Return the [x, y] coordinate for the center point of the cell that contains the specified text.  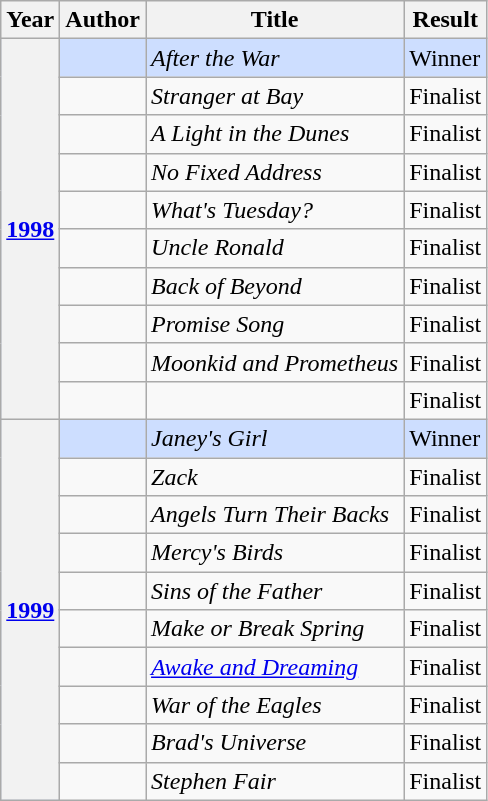
Mercy's Birds [275, 553]
Zack [275, 477]
Angels Turn Their Backs [275, 515]
Janey's Girl [275, 438]
What's Tuesday? [275, 210]
Moonkid and Prometheus [275, 362]
After the War [275, 58]
Author [103, 20]
Title [275, 20]
Year [30, 20]
Sins of the Father [275, 591]
Stephen Fair [275, 781]
Stranger at Bay [275, 96]
1999 [30, 610]
Awake and Dreaming [275, 667]
Result [446, 20]
1998 [30, 230]
Back of Beyond [275, 286]
Brad's Universe [275, 743]
War of the Eagles [275, 705]
Uncle Ronald [275, 248]
A Light in the Dunes [275, 134]
No Fixed Address [275, 172]
Make or Break Spring [275, 629]
Promise Song [275, 324]
